For the text-containing cell, return its midpoint in (X, Y) coordinate format. 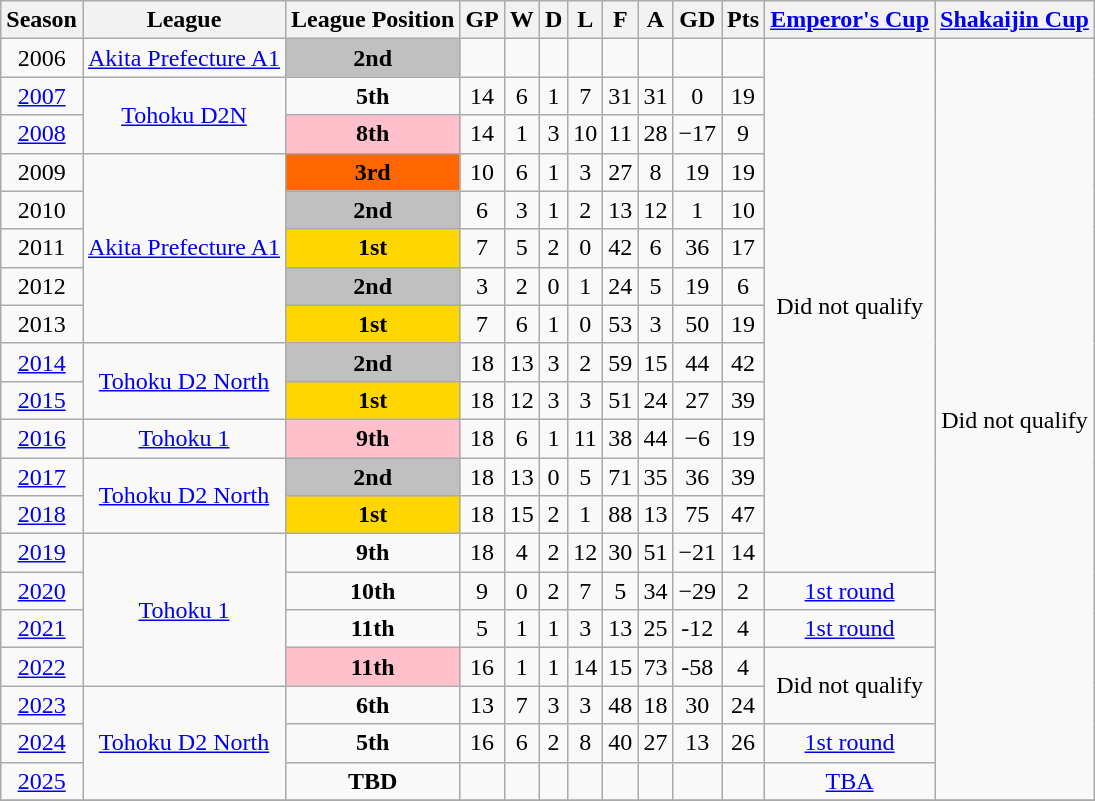
2012 (42, 286)
59 (620, 362)
2025 (42, 781)
53 (620, 324)
50 (698, 324)
A (656, 20)
Shakaijin Cup (1015, 20)
-58 (698, 667)
26 (744, 743)
2024 (42, 743)
W (522, 20)
-12 (698, 629)
TBD (372, 781)
17 (744, 248)
−21 (698, 553)
2017 (42, 477)
2018 (42, 515)
2010 (42, 210)
35 (656, 477)
88 (620, 515)
2009 (42, 172)
2013 (42, 324)
2006 (42, 58)
GD (698, 20)
League Position (372, 20)
2007 (42, 96)
−29 (698, 591)
2016 (42, 438)
2011 (42, 248)
2008 (42, 134)
Emperor's Cup (850, 20)
73 (656, 667)
Pts (744, 20)
2015 (42, 400)
L (586, 20)
−17 (698, 134)
League (184, 20)
71 (620, 477)
48 (620, 705)
F (620, 20)
47 (744, 515)
TBA (850, 781)
10th (372, 591)
8th (372, 134)
40 (620, 743)
6th (372, 705)
GP (482, 20)
75 (698, 515)
−6 (698, 438)
28 (656, 134)
Season (42, 20)
2022 (42, 667)
38 (620, 438)
2019 (42, 553)
2023 (42, 705)
3rd (372, 172)
34 (656, 591)
D (553, 20)
Tohoku D2N (184, 115)
25 (656, 629)
2014 (42, 362)
2021 (42, 629)
2020 (42, 591)
